Identify which cell holds the provided text, then report its [x, y] central coordinate. 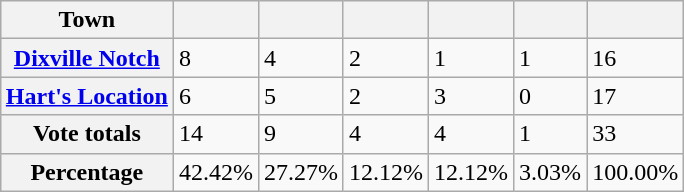
9 [300, 134]
6 [216, 96]
5 [300, 96]
100.00% [636, 172]
Dixville Notch [86, 58]
Vote totals [86, 134]
Town [86, 20]
3.03% [550, 172]
42.42% [216, 172]
17 [636, 96]
0 [550, 96]
Hart's Location [86, 96]
8 [216, 58]
3 [472, 96]
Percentage [86, 172]
16 [636, 58]
14 [216, 134]
27.27% [300, 172]
33 [636, 134]
